Return (x, y) of the center of cell containing provided text 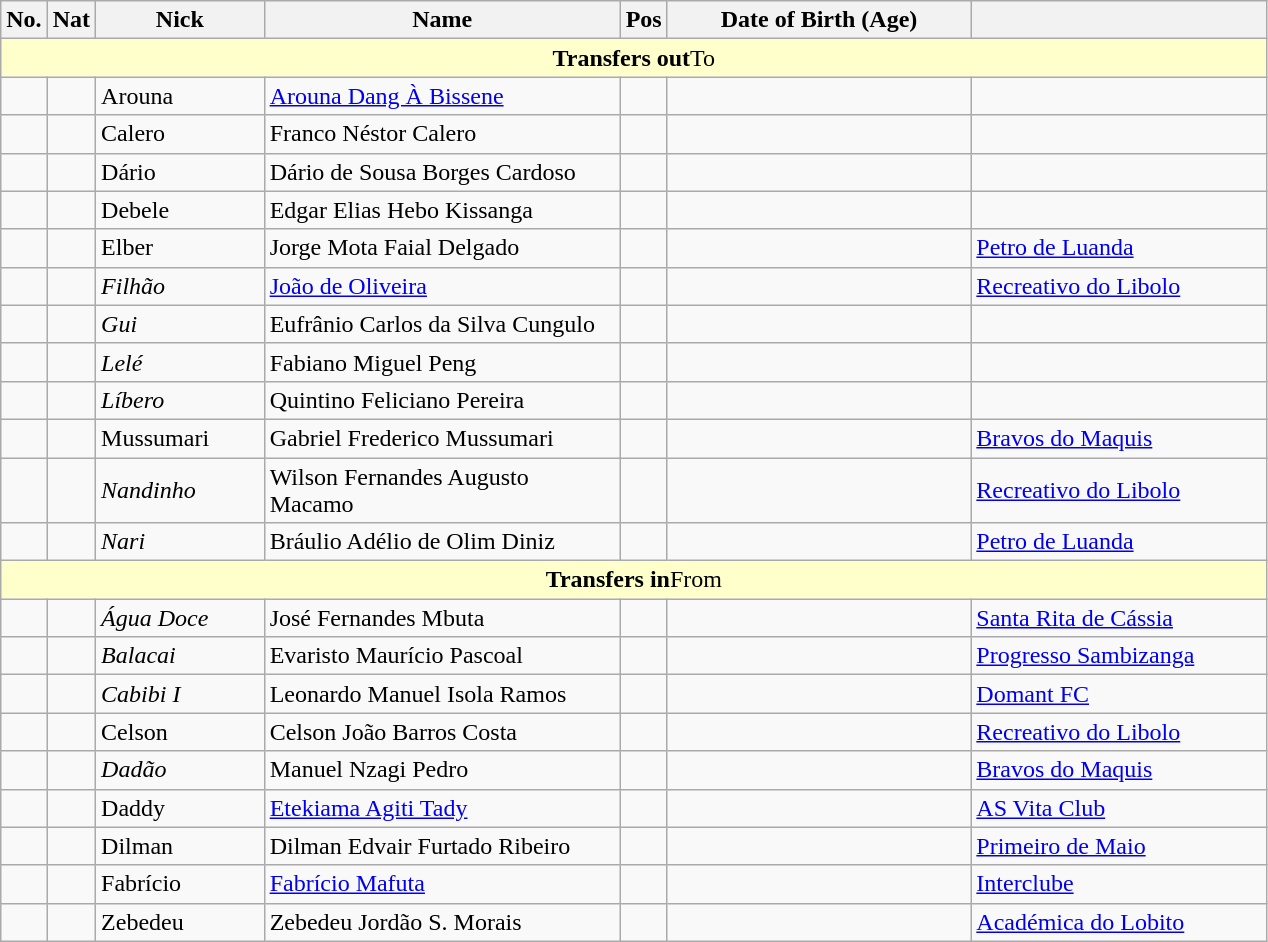
Leonardo Manuel Isola Ramos (442, 694)
Interclube (1119, 884)
Quintino Feliciano Pereira (442, 400)
Cabibi I (180, 694)
Calero (180, 134)
Dilman (180, 846)
Celson (180, 732)
Nari (180, 542)
AS Vita Club (1119, 808)
Santa Rita de Cássia (1119, 618)
Transfers outTo (634, 58)
Gabriel Frederico Mussumari (442, 438)
Nat (71, 20)
Balacai (180, 656)
Fabiano Miguel Peng (442, 362)
Transfers inFrom (634, 580)
Evaristo Maurício Pascoal (442, 656)
José Fernandes Mbuta (442, 618)
Filhão (180, 286)
Eufrânio Carlos da Silva Cungulo (442, 324)
Mussumari (180, 438)
Primeiro de Maio (1119, 846)
Name (442, 20)
Date of Birth (Age) (819, 20)
Wilson Fernandes Augusto Macamo (442, 490)
Água Doce (180, 618)
Arouna Dang À Bissene (442, 96)
João de Oliveira (442, 286)
Dilman Edvair Furtado Ribeiro (442, 846)
No. (24, 20)
Nick (180, 20)
Daddy (180, 808)
Jorge Mota Faial Delgado (442, 248)
Bráulio Adélio de Olim Diniz (442, 542)
Dário de Sousa Borges Cardoso (442, 172)
Edgar Elias Hebo Kissanga (442, 210)
Lelé (180, 362)
Fabrício Mafuta (442, 884)
Dadão (180, 770)
Celson João Barros Costa (442, 732)
Nandinho (180, 490)
Académica do Lobito (1119, 922)
Progresso Sambizanga (1119, 656)
Líbero (180, 400)
Zebedeu Jordão S. Morais (442, 922)
Fabrício (180, 884)
Arouna (180, 96)
Dário (180, 172)
Debele (180, 210)
Zebedeu (180, 922)
Franco Néstor Calero (442, 134)
Gui (180, 324)
Domant FC (1119, 694)
Manuel Nzagi Pedro (442, 770)
Etekiama Agiti Tady (442, 808)
Pos (644, 20)
Elber (180, 248)
